Capture the cell that displays the provided text and extract its [x, y] central coordinate. 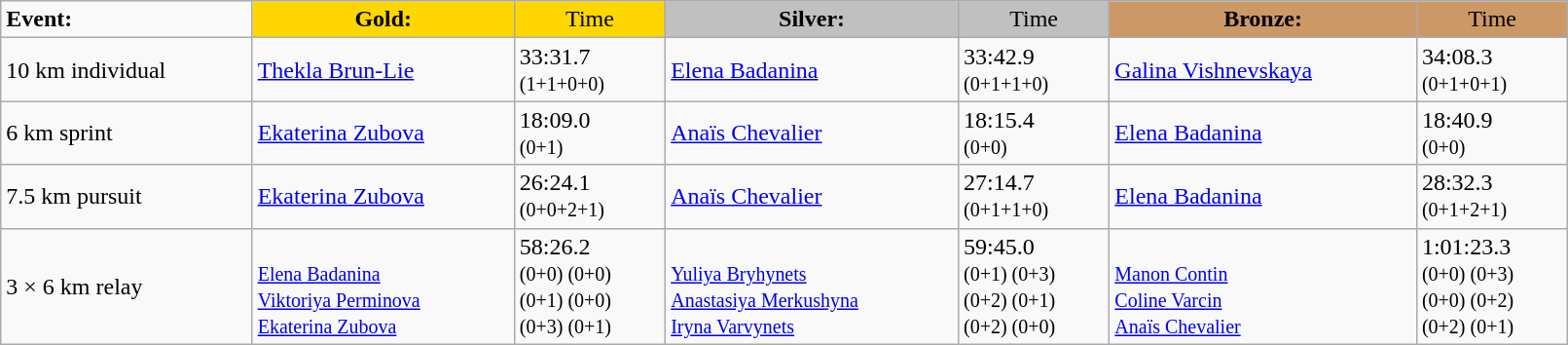
6 km sprint [127, 133]
58:26.2(0+0) (0+0)(0+1) (0+0)(0+3) (0+1) [590, 287]
1:01:23.3(0+0) (0+3)(0+0) (0+2)(0+2) (0+1) [1491, 287]
Thekla Brun-Lie [383, 70]
33:31.7(1+1+0+0) [590, 70]
Bronze: [1263, 19]
33:42.9(0+1+1+0) [1034, 70]
Gold: [383, 19]
28:32.3(0+1+2+1) [1491, 197]
10 km individual [127, 70]
Elena BadaninaViktoriya PerminovaEkaterina Zubova [383, 287]
34:08.3(0+1+0+1) [1491, 70]
26:24.1(0+0+2+1) [590, 197]
18:09.0(0+1) [590, 133]
3 × 6 km relay [127, 287]
Galina Vishnevskaya [1263, 70]
18:15.4(0+0) [1034, 133]
Manon ContinColine VarcinAnaïs Chevalier [1263, 287]
Yuliya BryhynetsAnastasiya MerkushynaIryna Varvynets [812, 287]
Silver: [812, 19]
59:45.0(0+1) (0+3)(0+2) (0+1)(0+2) (0+0) [1034, 287]
27:14.7(0+1+1+0) [1034, 197]
Event: [127, 19]
7.5 km pursuit [127, 197]
18:40.9(0+0) [1491, 133]
